Determine the [x, y] coordinate at the center of the cell enclosing the given text.  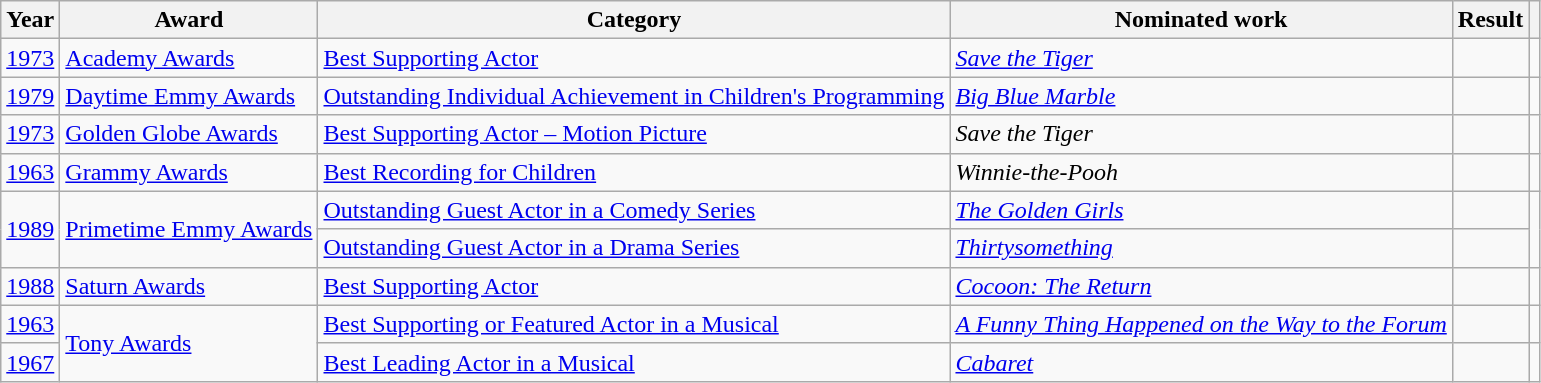
1967 [30, 362]
Tony Awards [189, 343]
Award [189, 20]
Result [1490, 20]
1979 [30, 96]
Category [634, 20]
1989 [30, 229]
Year [30, 20]
Outstanding Individual Achievement in Children's Programming [634, 96]
Primetime Emmy Awards [189, 229]
Cabaret [1201, 362]
Best Recording for Children [634, 172]
Best Leading Actor in a Musical [634, 362]
Daytime Emmy Awards [189, 96]
The Golden Girls [1201, 210]
Grammy Awards [189, 172]
1988 [30, 286]
Thirtysomething [1201, 248]
Academy Awards [189, 58]
Best Supporting Actor – Motion Picture [634, 134]
Saturn Awards [189, 286]
Cocoon: The Return [1201, 286]
Outstanding Guest Actor in a Drama Series [634, 248]
Winnie-the-Pooh [1201, 172]
Outstanding Guest Actor in a Comedy Series [634, 210]
Nominated work [1201, 20]
Big Blue Marble [1201, 96]
Golden Globe Awards [189, 134]
A Funny Thing Happened on the Way to the Forum [1201, 324]
Best Supporting or Featured Actor in a Musical [634, 324]
